From the cell containing the given text, extract its center point as [x, y] coordinate. 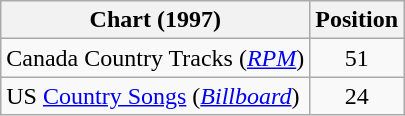
Chart (1997) [156, 20]
Canada Country Tracks (RPM) [156, 58]
51 [357, 58]
24 [357, 96]
Position [357, 20]
US Country Songs (Billboard) [156, 96]
